Return [X, Y] of the center of cell containing provided text 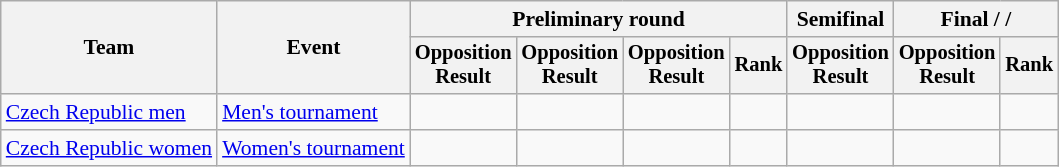
Women's tournament [314, 148]
Event [314, 48]
Czech Republic men [109, 112]
Czech Republic women [109, 148]
Team [109, 48]
Preliminary round [598, 19]
Final / / [976, 19]
Semifinal [840, 19]
Men's tournament [314, 112]
